Extract the [x, y] coordinate from the center of the cell holding the provided text.  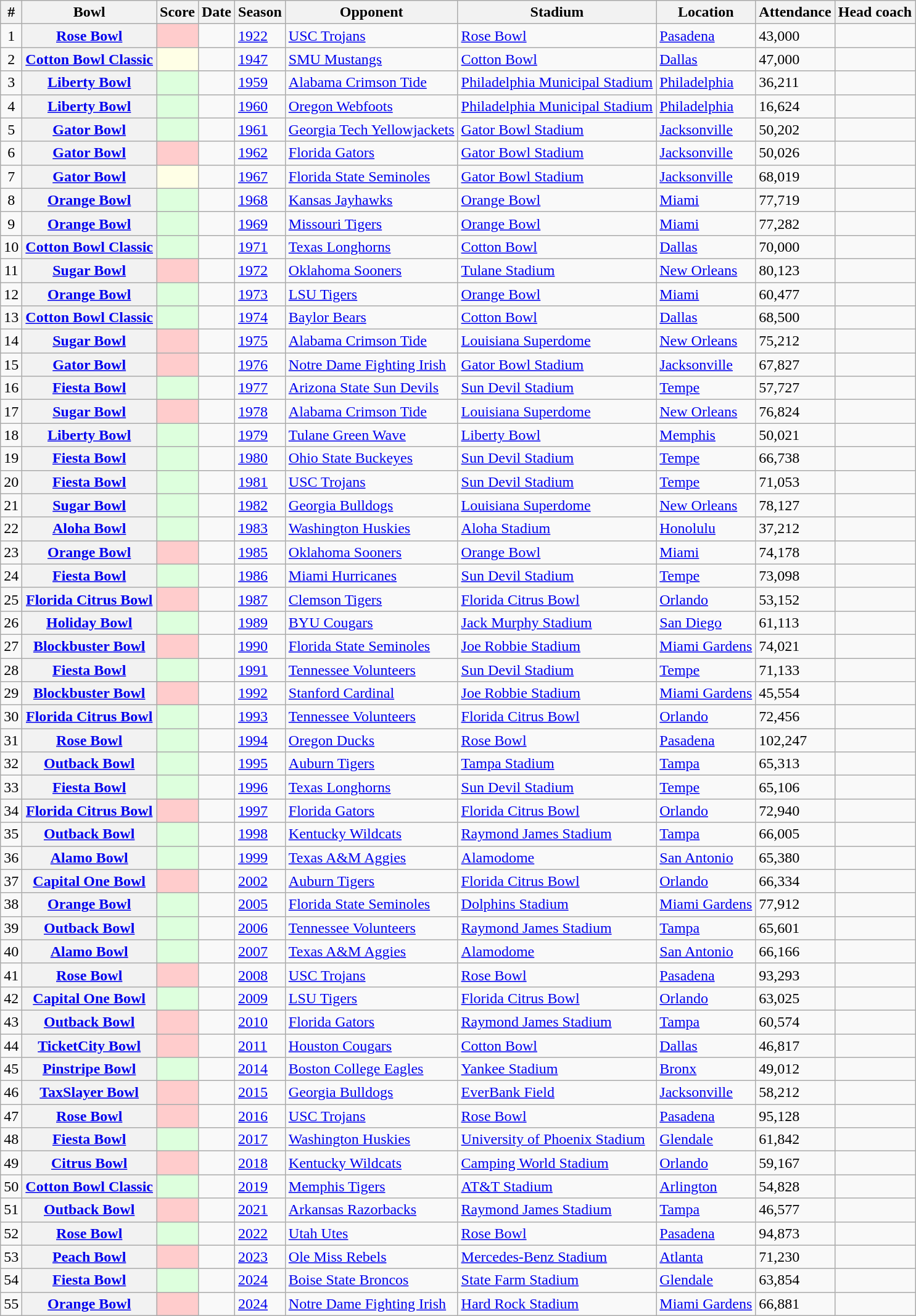
1982 [260, 505]
46,817 [795, 1046]
Arlington [706, 1186]
Georgia Tech Yellowjackets [371, 130]
66,166 [795, 951]
49 [11, 1163]
Attendance [795, 12]
33 [11, 787]
48 [11, 1140]
20 [11, 482]
1987 [260, 599]
47,000 [795, 59]
71,053 [795, 482]
Hard Rock Stadium [557, 1304]
15 [11, 365]
65,601 [795, 928]
Tulane Stadium [557, 270]
2016 [260, 1116]
Camping World Stadium [557, 1163]
49,012 [795, 1069]
Baylor Bears [371, 318]
77,282 [795, 223]
3 [11, 83]
41 [11, 975]
73,098 [795, 576]
1969 [260, 223]
21 [11, 505]
16 [11, 388]
1997 [260, 811]
102,247 [795, 740]
1996 [260, 787]
University of Phoenix Stadium [557, 1140]
43 [11, 1022]
1995 [260, 764]
1991 [260, 669]
32 [11, 764]
2021 [260, 1210]
State Farm Stadium [557, 1280]
2023 [260, 1257]
Ole Miss Rebels [371, 1257]
71,133 [795, 669]
1976 [260, 365]
Location [706, 12]
36,211 [795, 83]
74,178 [795, 552]
63,025 [795, 998]
Oregon Webfoots [371, 106]
Opponent [371, 12]
Oregon Ducks [371, 740]
Missouri Tigers [371, 223]
1961 [260, 130]
30 [11, 717]
77,912 [795, 904]
44 [11, 1046]
1977 [260, 388]
TaxSlayer Bowl [89, 1093]
63,854 [795, 1280]
8 [11, 200]
1985 [260, 552]
Head coach [875, 12]
55 [11, 1304]
50,026 [795, 153]
1967 [260, 176]
2011 [260, 1046]
1968 [260, 200]
68,019 [795, 176]
Season [260, 12]
1983 [260, 529]
11 [11, 270]
50 [11, 1186]
66,738 [795, 458]
Jack Murphy Stadium [557, 623]
66,005 [795, 834]
27 [11, 646]
AT&T Stadium [557, 1186]
23 [11, 552]
95,128 [795, 1116]
50,021 [795, 435]
68,500 [795, 318]
65,106 [795, 787]
TicketCity Bowl [89, 1046]
77,719 [795, 200]
78,127 [795, 505]
72,456 [795, 717]
75,212 [795, 341]
65,380 [795, 858]
80,123 [795, 270]
1975 [260, 341]
66,881 [795, 1304]
6 [11, 153]
1998 [260, 834]
EverBank Field [557, 1093]
29 [11, 693]
1974 [260, 318]
Stanford Cardinal [371, 693]
45 [11, 1069]
Mercedes-Benz Stadium [557, 1257]
1962 [260, 153]
47 [11, 1116]
39 [11, 928]
53,152 [795, 599]
4 [11, 106]
36 [11, 858]
2005 [260, 904]
1972 [260, 270]
2008 [260, 975]
53 [11, 1257]
19 [11, 458]
37,212 [795, 529]
9 [11, 223]
Arkansas Razorbacks [371, 1210]
2009 [260, 998]
12 [11, 294]
Atlanta [706, 1257]
Pinstripe Bowl [89, 1069]
70,000 [795, 247]
2006 [260, 928]
50,202 [795, 130]
Tulane Green Wave [371, 435]
1989 [260, 623]
2022 [260, 1233]
Aloha Stadium [557, 529]
72,940 [795, 811]
76,824 [795, 412]
61,113 [795, 623]
2010 [260, 1022]
2 [11, 59]
1986 [260, 576]
Boston College Eagles [371, 1069]
1973 [260, 294]
2014 [260, 1069]
Houston Cougars [371, 1046]
Memphis [706, 435]
Date [216, 12]
Clemson Tigers [371, 599]
35 [11, 834]
1980 [260, 458]
Holiday Bowl [89, 623]
Peach Bowl [89, 1257]
1971 [260, 247]
37 [11, 881]
34 [11, 811]
94,873 [795, 1233]
Utah Utes [371, 1233]
61,842 [795, 1140]
2002 [260, 881]
1978 [260, 412]
SMU Mustangs [371, 59]
1979 [260, 435]
Citrus Bowl [89, 1163]
1922 [260, 36]
2017 [260, 1140]
26 [11, 623]
# [11, 12]
60,477 [795, 294]
45,554 [795, 693]
2019 [260, 1186]
40 [11, 951]
25 [11, 599]
1999 [260, 858]
Boise State Broncos [371, 1280]
San Diego [706, 623]
93,293 [795, 975]
1994 [260, 740]
60,574 [795, 1022]
BYU Cougars [371, 623]
1 [11, 36]
Score [178, 12]
38 [11, 904]
46 [11, 1093]
42 [11, 998]
Aloha Bowl [89, 529]
54 [11, 1280]
Memphis Tigers [371, 1186]
Yankee Stadium [557, 1069]
Miami Hurricanes [371, 576]
1959 [260, 83]
54,828 [795, 1186]
Arizona State Sun Devils [371, 388]
Bronx [706, 1069]
18 [11, 435]
5 [11, 130]
51 [11, 1210]
46,577 [795, 1210]
Stadium [557, 12]
2007 [260, 951]
1947 [260, 59]
22 [11, 529]
17 [11, 412]
2018 [260, 1163]
58,212 [795, 1093]
10 [11, 247]
16,624 [795, 106]
Tampa Stadium [557, 764]
Dolphins Stadium [557, 904]
24 [11, 576]
71,230 [795, 1257]
57,727 [795, 388]
74,021 [795, 646]
7 [11, 176]
52 [11, 1233]
Ohio State Buckeyes [371, 458]
Bowl [89, 12]
2015 [260, 1093]
1993 [260, 717]
67,827 [795, 365]
1981 [260, 482]
13 [11, 318]
59,167 [795, 1163]
66,334 [795, 881]
Honolulu [706, 529]
31 [11, 740]
28 [11, 669]
Kansas Jayhawks [371, 200]
1960 [260, 106]
14 [11, 341]
43,000 [795, 36]
65,313 [795, 764]
1992 [260, 693]
1990 [260, 646]
